Extract the (x, y) coordinate from the center of the cell holding the provided text.  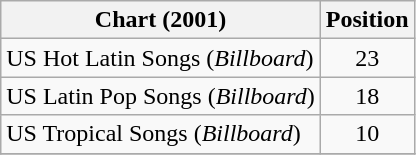
Chart (2001) (161, 20)
10 (367, 134)
US Hot Latin Songs (Billboard) (161, 58)
18 (367, 96)
US Latin Pop Songs (Billboard) (161, 96)
Position (367, 20)
US Tropical Songs (Billboard) (161, 134)
23 (367, 58)
